Output the [X, Y] coordinate of the center of the cell containing the given text.  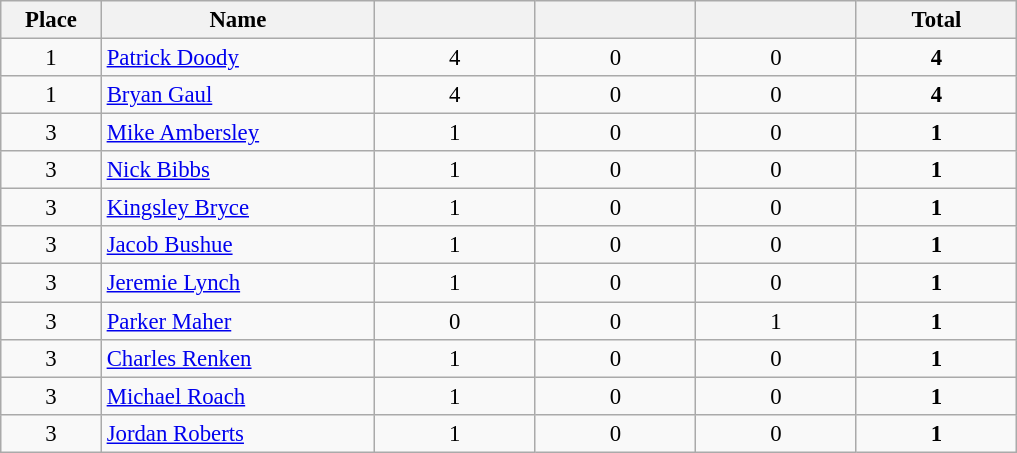
Michael Roach [238, 396]
Jacob Bushue [238, 245]
Total [936, 20]
Name [238, 20]
Jeremie Lynch [238, 283]
Charles Renken [238, 358]
Kingsley Bryce [238, 208]
Bryan Gaul [238, 95]
Mike Ambersley [238, 133]
Place [52, 20]
Jordan Roberts [238, 433]
Nick Bibbs [238, 170]
Parker Maher [238, 321]
Patrick Doody [238, 58]
